Find where the given text appears and provide that cell's center as [X, Y] coordinate. 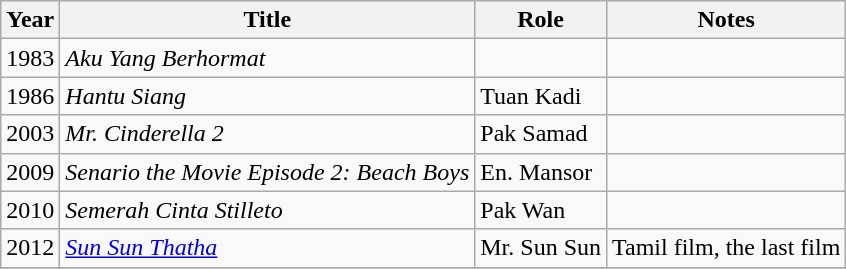
1983 [30, 58]
Title [268, 20]
2010 [30, 210]
2009 [30, 172]
Aku Yang Berhormat [268, 58]
Mr. Cinderella 2 [268, 134]
Semerah Cinta Stilleto [268, 210]
1986 [30, 96]
Notes [726, 20]
2012 [30, 248]
Role [541, 20]
Tuan Kadi [541, 96]
Tamil film, the last film [726, 248]
Pak Wan [541, 210]
Year [30, 20]
2003 [30, 134]
Hantu Siang [268, 96]
Sun Sun Thatha [268, 248]
Mr. Sun Sun [541, 248]
Senario the Movie Episode 2: Beach Boys [268, 172]
En. Mansor [541, 172]
Pak Samad [541, 134]
